Provide the (x, y) coordinate of the cell's center where the given text is located.  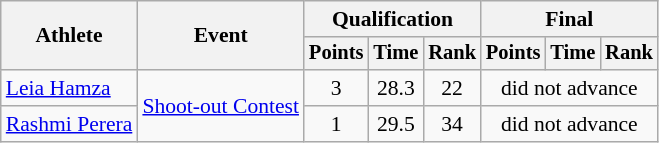
1 (336, 124)
28.3 (396, 88)
Event (220, 36)
Final (570, 19)
22 (452, 88)
Athlete (70, 36)
Qualification (392, 19)
Leia Hamza (70, 88)
Rashmi Perera (70, 124)
Shoot-out Contest (220, 106)
29.5 (396, 124)
3 (336, 88)
34 (452, 124)
